Detect which cell encompasses the target text, then output its (X, Y) center coordinate. 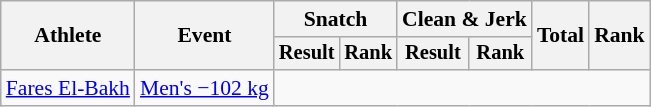
Men's −102 kg (204, 88)
Snatch (336, 19)
Fares El-Bakh (68, 88)
Event (204, 36)
Athlete (68, 36)
Clean & Jerk (464, 19)
Total (560, 36)
